Pinpoint the cell where the given text exists, returning its (x, y) midpoint coordinate. 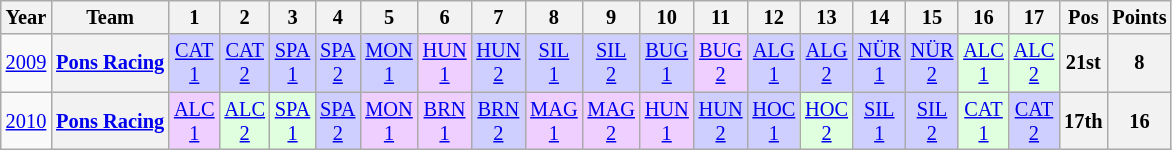
ALG2 (826, 63)
Team (110, 17)
BUG2 (721, 63)
12 (774, 17)
14 (880, 17)
NÜR2 (932, 63)
3 (292, 17)
HOC2 (826, 121)
6 (445, 17)
17th (1083, 121)
11 (721, 17)
BUG1 (667, 63)
Year (26, 17)
9 (612, 17)
2010 (26, 121)
HOC1 (774, 121)
Pos (1083, 17)
15 (932, 17)
4 (338, 17)
10 (667, 17)
21st (1083, 63)
BRN1 (445, 121)
7 (498, 17)
MAG1 (554, 121)
17 (1034, 17)
ALG1 (774, 63)
NÜR1 (880, 63)
1 (194, 17)
2009 (26, 63)
13 (826, 17)
2 (244, 17)
Points (1139, 17)
BRN2 (498, 121)
5 (388, 17)
MAG2 (612, 121)
